Extract the (X, Y) coordinate from the center of the cell holding the provided text.  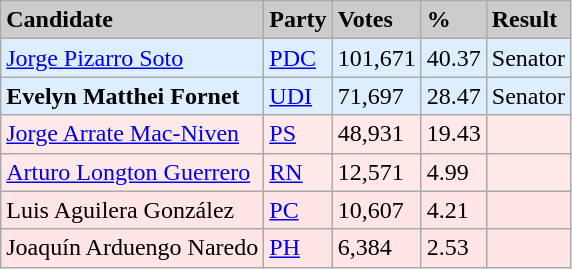
4.99 (454, 172)
19.43 (454, 134)
Luis Aguilera González (132, 210)
Votes (376, 20)
PS (298, 134)
Joaquín Arduengo Naredo (132, 248)
71,697 (376, 96)
PDC (298, 58)
% (454, 20)
10,607 (376, 210)
Evelyn Matthei Fornet (132, 96)
12,571 (376, 172)
6,384 (376, 248)
PH (298, 248)
28.47 (454, 96)
40.37 (454, 58)
Result (528, 20)
101,671 (376, 58)
Arturo Longton Guerrero (132, 172)
Jorge Arrate Mac-Niven (132, 134)
RN (298, 172)
Jorge Pizarro Soto (132, 58)
Candidate (132, 20)
Party (298, 20)
2.53 (454, 248)
PC (298, 210)
4.21 (454, 210)
48,931 (376, 134)
UDI (298, 96)
